Extract the [X, Y] coordinate from the center of the cell holding the provided text.  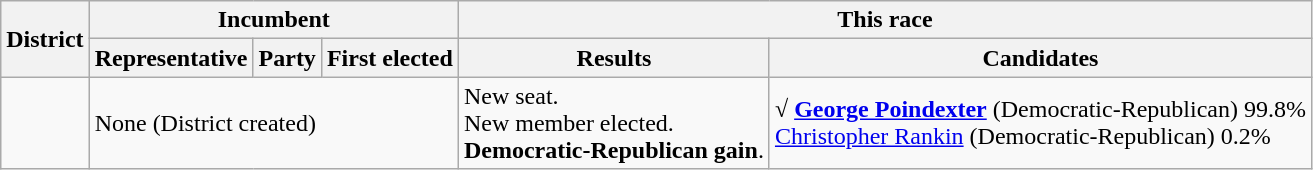
District [45, 39]
√ George Poindexter (Democratic-Republican) 99.8%Christopher Rankin (Democratic-Republican) 0.2% [1040, 123]
Representative [171, 58]
Party [287, 58]
Incumbent [274, 20]
Candidates [1040, 58]
New seat.New member elected.Democratic-Republican gain. [614, 123]
Results [614, 58]
This race [884, 20]
First elected [390, 58]
None (District created) [274, 123]
